For the text-containing cell, return its midpoint in (X, Y) coordinate format. 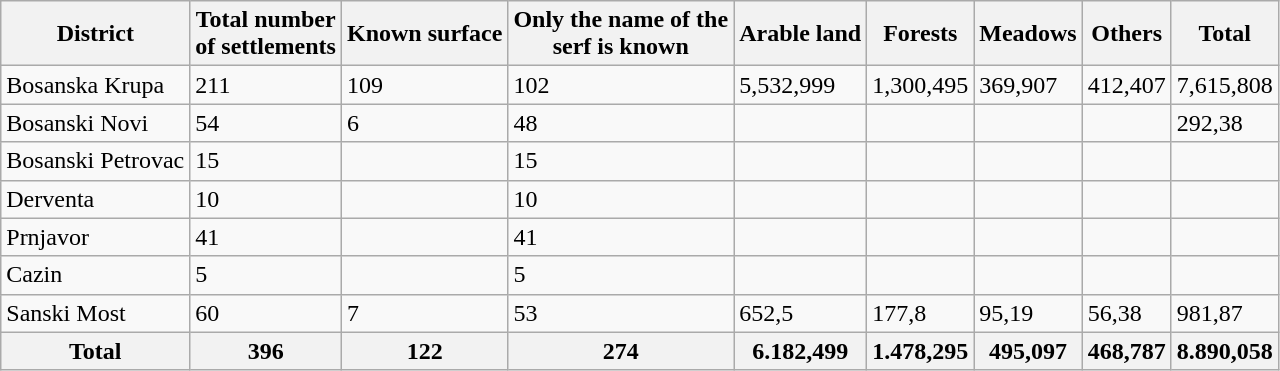
54 (266, 123)
1.478,295 (920, 351)
1,300,495 (920, 85)
6 (424, 123)
Meadows (1028, 34)
Known surface (424, 34)
Arable land (800, 34)
60 (266, 313)
Others (1126, 34)
652,5 (800, 313)
7 (424, 313)
Derventa (96, 199)
6.182,499 (800, 351)
412,407 (1126, 85)
109 (424, 85)
Prnjavor (96, 237)
177,8 (920, 313)
981,87 (1224, 313)
48 (621, 123)
495,097 (1028, 351)
Bosanska Krupa (96, 85)
211 (266, 85)
369,907 (1028, 85)
Total numberof settlements (266, 34)
Bosanski Novi (96, 123)
7,615,808 (1224, 85)
Forests (920, 34)
5,532,999 (800, 85)
468,787 (1126, 351)
292,38 (1224, 123)
Bosanski Petrovac (96, 161)
122 (424, 351)
396 (266, 351)
Cazin (96, 275)
53 (621, 313)
Only the name of theserf is known (621, 34)
Sanski Most (96, 313)
8.890,058 (1224, 351)
274 (621, 351)
95,19 (1028, 313)
District (96, 34)
102 (621, 85)
56,38 (1126, 313)
